Capture the cell that displays the provided text and extract its [X, Y] central coordinate. 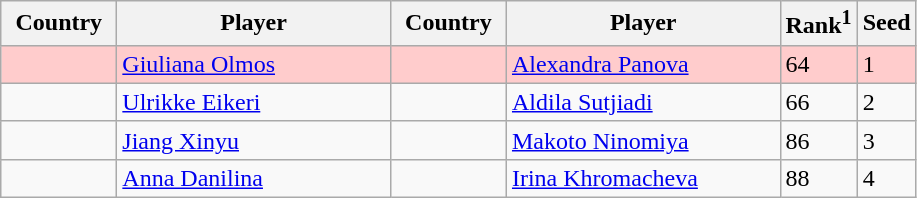
64 [818, 64]
Irina Khromacheva [643, 178]
88 [818, 178]
Alexandra Panova [643, 64]
Jiang Xinyu [254, 140]
66 [818, 102]
86 [818, 140]
Rank1 [818, 24]
Anna Danilina [254, 178]
3 [886, 140]
Aldila Sutjiadi [643, 102]
Makoto Ninomiya [643, 140]
4 [886, 178]
Ulrikke Eikeri [254, 102]
1 [886, 64]
Seed [886, 24]
2 [886, 102]
Giuliana Olmos [254, 64]
